Find where the given text appears and provide that cell's center as [x, y] coordinate. 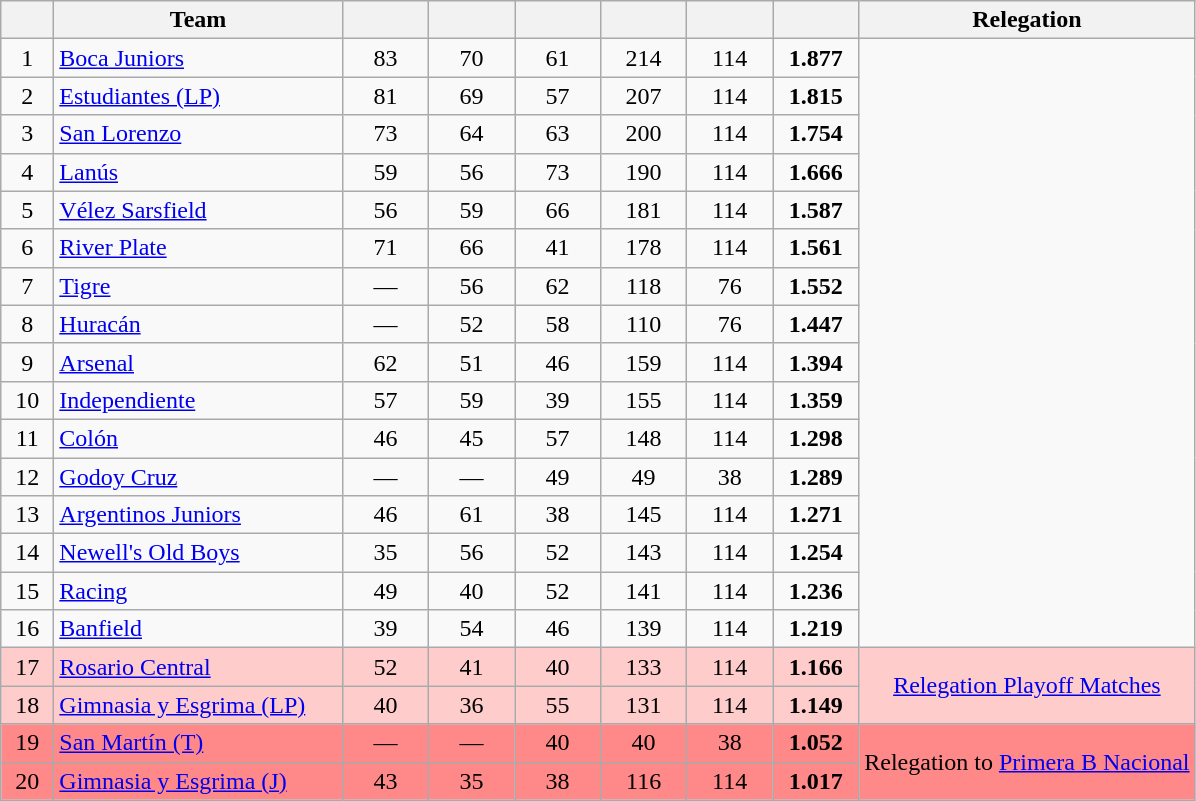
Independiente [198, 400]
1.394 [816, 362]
1.254 [816, 553]
1.877 [816, 58]
141 [644, 591]
70 [471, 58]
83 [385, 58]
55 [557, 705]
1.052 [816, 743]
1.561 [816, 248]
155 [644, 400]
7 [28, 286]
Relegation [1027, 20]
4 [28, 172]
3 [28, 134]
116 [644, 781]
1.666 [816, 172]
18 [28, 705]
10 [28, 400]
Relegation Playoff Matches [1027, 686]
1.587 [816, 210]
1.815 [816, 96]
190 [644, 172]
181 [644, 210]
12 [28, 477]
Argentinos Juniors [198, 515]
River Plate [198, 248]
Rosario Central [198, 667]
143 [644, 553]
36 [471, 705]
63 [557, 134]
51 [471, 362]
11 [28, 438]
Newell's Old Boys [198, 553]
1.149 [816, 705]
133 [644, 667]
Godoy Cruz [198, 477]
139 [644, 629]
2 [28, 96]
Vélez Sarsfield [198, 210]
Banfield [198, 629]
159 [644, 362]
207 [644, 96]
14 [28, 553]
Estudiantes (LP) [198, 96]
1.289 [816, 477]
58 [557, 324]
200 [644, 134]
1.359 [816, 400]
San Lorenzo [198, 134]
Team [198, 20]
Tigre [198, 286]
Racing [198, 591]
110 [644, 324]
17 [28, 667]
45 [471, 438]
148 [644, 438]
Lanús [198, 172]
54 [471, 629]
1.271 [816, 515]
9 [28, 362]
214 [644, 58]
1.219 [816, 629]
Gimnasia y Esgrima (J) [198, 781]
1.447 [816, 324]
6 [28, 248]
1 [28, 58]
64 [471, 134]
1.552 [816, 286]
San Martín (T) [198, 743]
Arsenal [198, 362]
131 [644, 705]
178 [644, 248]
145 [644, 515]
20 [28, 781]
1.754 [816, 134]
19 [28, 743]
Relegation to Primera B Nacional [1027, 762]
Boca Juniors [198, 58]
8 [28, 324]
118 [644, 286]
43 [385, 781]
71 [385, 248]
5 [28, 210]
1.298 [816, 438]
15 [28, 591]
1.017 [816, 781]
1.236 [816, 591]
13 [28, 515]
Gimnasia y Esgrima (LP) [198, 705]
1.166 [816, 667]
Huracán [198, 324]
16 [28, 629]
Colón [198, 438]
81 [385, 96]
69 [471, 96]
